Scan for the cell matching the given text and deliver its [x, y] coordinate at center. 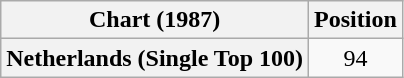
Chart (1987) [155, 20]
Position [356, 20]
Netherlands (Single Top 100) [155, 58]
94 [356, 58]
